For the text-containing cell, return its midpoint in (x, y) coordinate format. 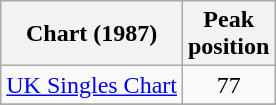
Peakposition (228, 34)
77 (228, 85)
Chart (1987) (92, 34)
UK Singles Chart (92, 85)
